Find where the given text appears and provide that cell's center as (x, y) coordinate. 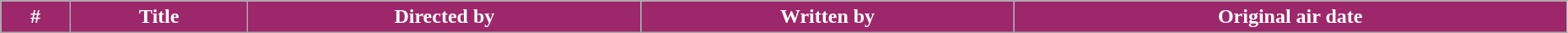
Title (159, 17)
Written by (827, 17)
Directed by (445, 17)
Original air date (1291, 17)
# (35, 17)
